Detect which cell encompasses the target text, then output its [X, Y] center coordinate. 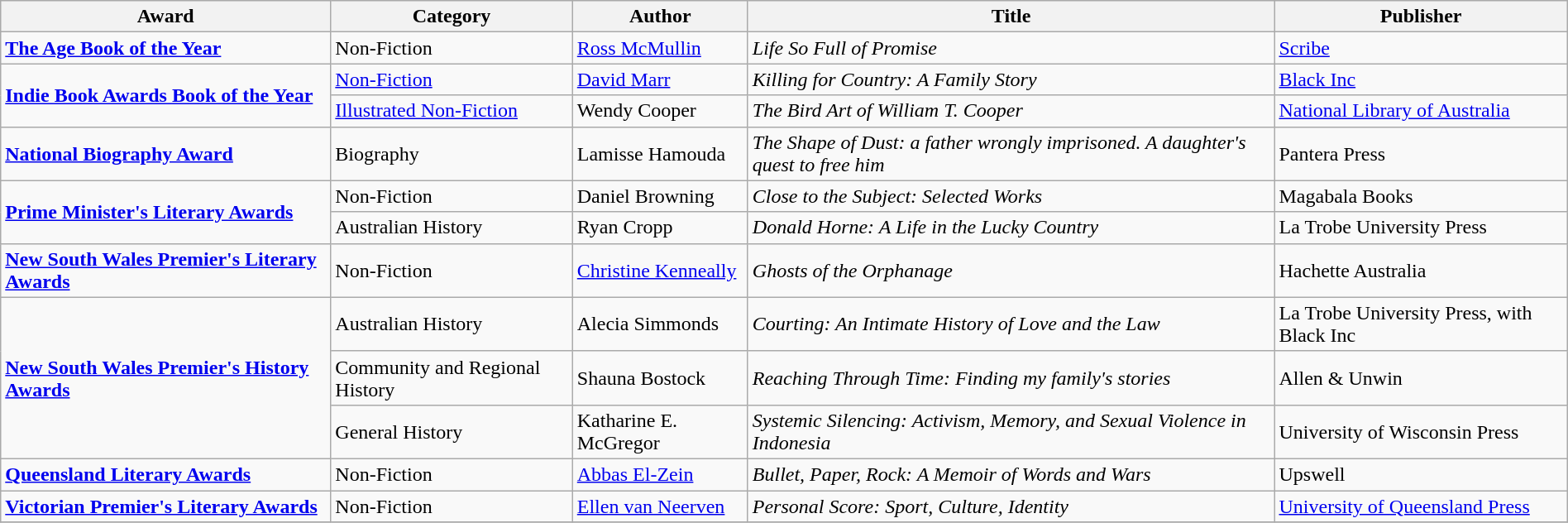
New South Wales Premier's History Awards [165, 377]
General History [452, 432]
Ghosts of the Orphanage [1011, 270]
Close to the Subject: Selected Works [1011, 196]
Author [660, 17]
Ryan Cropp [660, 228]
Systemic Silencing: Activism, Memory, and Sexual Violence in Indonesia [1011, 432]
Daniel Browning [660, 196]
National Library of Australia [1421, 111]
Queensland Literary Awards [165, 474]
Reaching Through Time: Finding my family's stories [1011, 377]
Shauna Bostock [660, 377]
Wendy Cooper [660, 111]
Black Inc [1421, 79]
Donald Horne: A Life in the Lucky Country [1011, 228]
University of Queensland Press [1421, 506]
Illustrated Non-Fiction [452, 111]
Abbas El-Zein [660, 474]
The Bird Art of William T. Cooper [1011, 111]
Pantera Press [1421, 154]
Lamisse Hamouda [660, 154]
Scribe [1421, 48]
Victorian Premier's Literary Awards [165, 506]
Award [165, 17]
Upswell [1421, 474]
Bullet, Paper, Rock: A Memoir of Words and Wars [1011, 474]
Christine Kenneally [660, 270]
Indie Book Awards Book of the Year [165, 95]
Killing for Country: A Family Story [1011, 79]
Ellen van Neerven [660, 506]
Title [1011, 17]
Katharine E. McGregor [660, 432]
The Age Book of the Year [165, 48]
Publisher [1421, 17]
Category [452, 17]
New South Wales Premier's Literary Awards [165, 270]
Allen & Unwin [1421, 377]
Community and Regional History [452, 377]
Magabala Books [1421, 196]
Biography [452, 154]
Alecia Simmonds [660, 324]
La Trobe University Press, with Black Inc [1421, 324]
Prime Minister's Literary Awards [165, 212]
National Biography Award [165, 154]
La Trobe University Press [1421, 228]
Hachette Australia [1421, 270]
Courting: An Intimate History of Love and the Law [1011, 324]
David Marr [660, 79]
Life So Full of Promise [1011, 48]
Ross McMullin [660, 48]
University of Wisconsin Press [1421, 432]
The Shape of Dust: a father wrongly imprisoned. A daughter's quest to free him [1011, 154]
Personal Score: Sport, Culture, Identity [1011, 506]
